Provide the [x, y] coordinate of the cell's center where the given text is located.  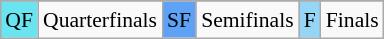
Semifinals [247, 20]
Quarterfinals [100, 20]
Finals [352, 20]
F [310, 20]
SF [179, 20]
QF [19, 20]
